Identify which cell holds the provided text, then report its (X, Y) central coordinate. 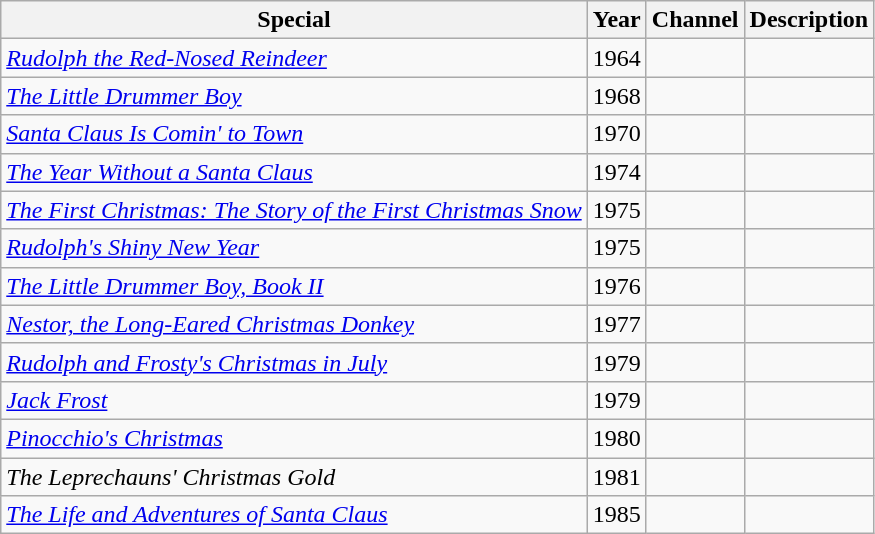
The Leprechauns' Christmas Gold (294, 477)
1974 (616, 172)
1968 (616, 96)
Nestor, the Long-Eared Christmas Donkey (294, 324)
1970 (616, 134)
1981 (616, 477)
1976 (616, 286)
Pinocchio's Christmas (294, 438)
The Life and Adventures of Santa Claus (294, 515)
Rudolph and Frosty's Christmas in July (294, 362)
Rudolph's Shiny New Year (294, 248)
Rudolph the Red-Nosed Reindeer (294, 58)
The Year Without a Santa Claus (294, 172)
The Little Drummer Boy, Book II (294, 286)
Year (616, 20)
1985 (616, 515)
The First Christmas: The Story of the First Christmas Snow (294, 210)
Description (809, 20)
Santa Claus Is Comin' to Town (294, 134)
1980 (616, 438)
1977 (616, 324)
The Little Drummer Boy (294, 96)
Channel (695, 20)
1964 (616, 58)
Jack Frost (294, 400)
Special (294, 20)
